Determine the (x, y) coordinate at the center of the cell enclosing the given text.  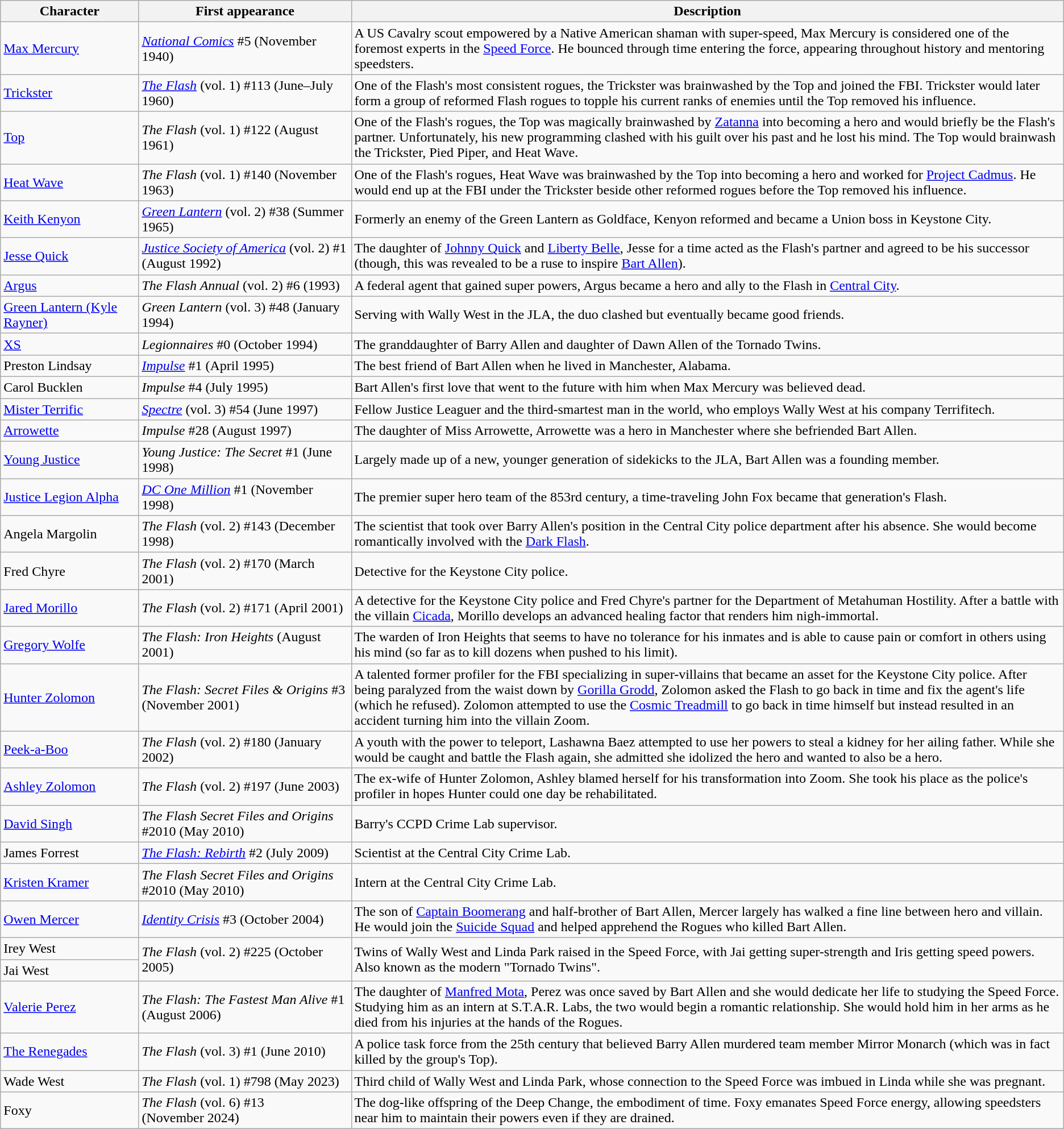
First appearance (245, 11)
Trickster (69, 93)
Top (69, 138)
Young Justice: The Secret #1 (June 1998) (245, 460)
The Flash (vol. 2) #180 (January 2002) (245, 749)
Description (707, 11)
Jared Morillo (69, 608)
Heat Wave (69, 182)
Scientist at the Central City Crime Lab. (707, 853)
The Flash (vol. 6) #13(November 2024) (245, 1111)
Angela Margolin (69, 534)
Jesse Quick (69, 256)
The best friend of Bart Allen when he lived in Manchester, Alabama. (707, 366)
Argus (69, 285)
Justice Legion Alpha (69, 497)
The Flash: Rebirth #2 (July 2009) (245, 853)
Peek-a-Boo (69, 749)
The Flash: Iron Heights (August 2001) (245, 645)
The Flash (vol. 2) #197 (June 2003) (245, 787)
The daughter of Miss Arrowette, Arrowette was a hero in Manchester where she befriended Bart Allen. (707, 431)
Green Lantern (Kyle Rayner) (69, 315)
Preston Lindsay (69, 366)
Jai West (69, 970)
Impulse #4 (July 1995) (245, 387)
National Comics #5 (November 1940) (245, 48)
Third child of Wally West and Linda Park, whose connection to the Speed Force was imbued in Linda while she was pregnant. (707, 1081)
Hunter Zolomon (69, 697)
XS (69, 344)
The Flash (vol. 2) #143 (December 1998) (245, 534)
Barry's CCPD Crime Lab supervisor. (707, 823)
The premier super hero team of the 853rd century, a time-traveling John Fox became that generation's Flash. (707, 497)
The Flash Annual (vol. 2) #6 (1993) (245, 285)
A federal agent that gained super powers, Argus became a hero and ally to the Flash in Central City. (707, 285)
James Forrest (69, 853)
The Flash: The Fastest Man Alive #1 (August 2006) (245, 1007)
Green Lantern (vol. 2) #38 (Summer 1965) (245, 219)
Impulse #28 (August 1997) (245, 431)
The granddaughter of Barry Allen and daughter of Dawn Allen of the Tornado Twins. (707, 344)
Max Mercury (69, 48)
Valerie Perez (69, 1007)
Keith Kenyon (69, 219)
Gregory Wolfe (69, 645)
Spectre (vol. 3) #54 (June 1997) (245, 409)
Serving with Wally West in the JLA, the duo clashed but eventually became good friends. (707, 315)
Foxy (69, 1111)
Largely made up of a new, younger generation of sidekicks to the JLA, Bart Allen was a founding member. (707, 460)
Intern at the Central City Crime Lab. (707, 882)
Ashley Zolomon (69, 787)
The Flash (vol. 2) #225 (October 2005) (245, 959)
Carol Bucklen (69, 387)
The Flash (vol. 1) #140 (November 1963) (245, 182)
DC One Million #1 (November 1998) (245, 497)
Wade West (69, 1081)
Bart Allen's first love that went to the future with him when Max Mercury was believed dead. (707, 387)
Justice Society of America (vol. 2) #1 (August 1992) (245, 256)
The Renegades (69, 1052)
Irey West (69, 948)
The Flash (vol. 1) #798 (May 2023) (245, 1081)
Kristen Kramer (69, 882)
Owen Mercer (69, 919)
The Flash (vol. 3) #1 (June 2010) (245, 1052)
The Flash: Secret Files & Origins #3 (November 2001) (245, 697)
The Flash (vol. 1) #113 (June–July 1960) (245, 93)
Impulse #1 (April 1995) (245, 366)
Young Justice (69, 460)
Fellow Justice Leaguer and the third-smartest man in the world, who employs Wally West at his company Terrifitech. (707, 409)
Detective for the Keystone City police. (707, 571)
Identity Crisis #3 (October 2004) (245, 919)
Formerly an enemy of the Green Lantern as Goldface, Kenyon reformed and became a Union boss in Keystone City. (707, 219)
David Singh (69, 823)
Fred Chyre (69, 571)
The Flash (vol. 2) #170 (March 2001) (245, 571)
Arrowette (69, 431)
Green Lantern (vol. 3) #48 (January 1994) (245, 315)
Legionnaires #0 (October 1994) (245, 344)
The Flash (vol. 2) #171 (April 2001) (245, 608)
Mister Terrific (69, 409)
Character (69, 11)
The Flash (vol. 1) #122 (August 1961) (245, 138)
